Scan for the cell matching the given text and deliver its (X, Y) coordinate at center. 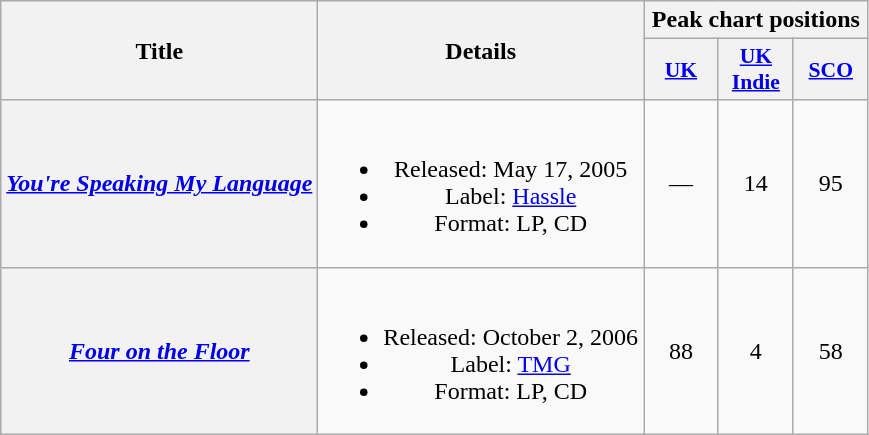
58 (830, 350)
14 (756, 184)
You're Speaking My Language (160, 184)
95 (830, 184)
SCO (830, 70)
UKIndie (756, 70)
Peak chart positions (756, 20)
UK (682, 70)
88 (682, 350)
Details (481, 50)
Released: May 17, 2005Label: HassleFormat: LP, CD (481, 184)
Released: October 2, 2006Label: TMGFormat: LP, CD (481, 350)
Title (160, 50)
— (682, 184)
4 (756, 350)
Four on the Floor (160, 350)
